Return (x, y) of the center of cell containing provided text 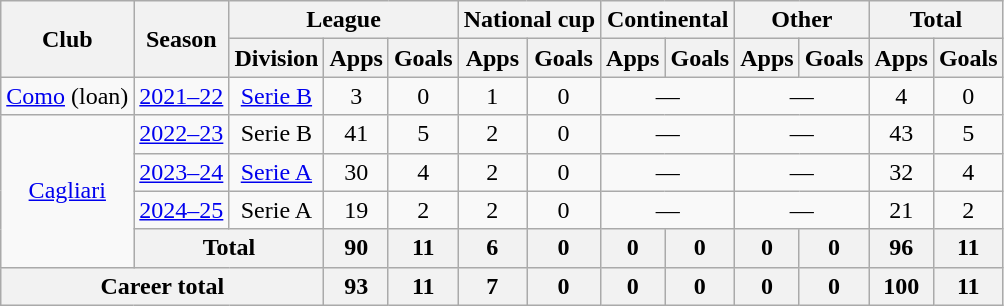
2024–25 (182, 210)
Season (182, 39)
1 (492, 96)
7 (492, 286)
41 (356, 134)
Cagliari (68, 191)
2023–24 (182, 172)
3 (356, 96)
Club (68, 39)
National cup (529, 20)
93 (356, 286)
Como (loan) (68, 96)
21 (901, 210)
2021–22 (182, 96)
43 (901, 134)
Career total (162, 286)
6 (492, 248)
32 (901, 172)
Other (802, 20)
19 (356, 210)
90 (356, 248)
Continental (668, 20)
30 (356, 172)
League (344, 20)
Division (276, 58)
96 (901, 248)
100 (901, 286)
2022–23 (182, 134)
